Extract the [x, y] coordinate from the center of the cell holding the provided text.  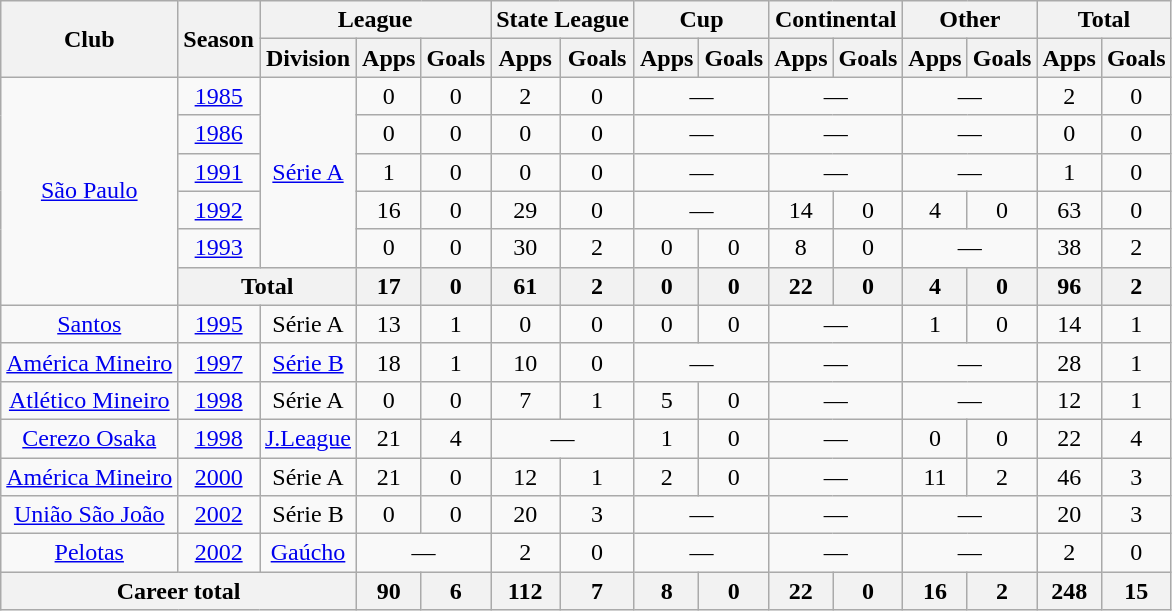
Atlético Mineiro [90, 400]
96 [1069, 286]
1985 [219, 96]
Continental [836, 20]
1997 [219, 362]
Club [90, 39]
63 [1069, 210]
2000 [219, 477]
11 [935, 477]
Cerezo Osaka [90, 438]
Pelotas [90, 553]
Other [970, 20]
13 [389, 324]
5 [666, 400]
Cup [701, 20]
38 [1069, 248]
Season [219, 39]
Gaúcho [308, 553]
90 [389, 591]
Career total [179, 591]
1995 [219, 324]
1991 [219, 172]
1986 [219, 134]
17 [389, 286]
Santos [90, 324]
Division [308, 58]
112 [526, 591]
15 [1136, 591]
6 [456, 591]
30 [526, 248]
São Paulo [90, 191]
248 [1069, 591]
10 [526, 362]
29 [526, 210]
1992 [219, 210]
J.League [308, 438]
1993 [219, 248]
União São João [90, 515]
State League [563, 20]
46 [1069, 477]
28 [1069, 362]
League [376, 20]
18 [389, 362]
61 [526, 286]
